Return the [X, Y] coordinate for the center point of the cell that contains the specified text.  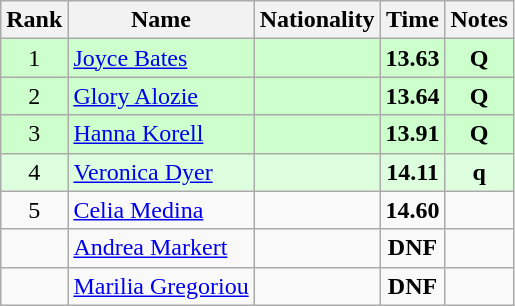
3 [34, 134]
1 [34, 58]
13.91 [412, 134]
Nationality [317, 20]
4 [34, 172]
13.63 [412, 58]
Notes [479, 20]
Hanna Korell [161, 134]
Glory Alozie [161, 96]
14.60 [412, 210]
Time [412, 20]
14.11 [412, 172]
Name [161, 20]
q [479, 172]
Andrea Markert [161, 248]
Rank [34, 20]
2 [34, 96]
Celia Medina [161, 210]
Joyce Bates [161, 58]
13.64 [412, 96]
Marilia Gregoriou [161, 286]
5 [34, 210]
Veronica Dyer [161, 172]
